Pinpoint the cell where the given text exists, returning its (x, y) midpoint coordinate. 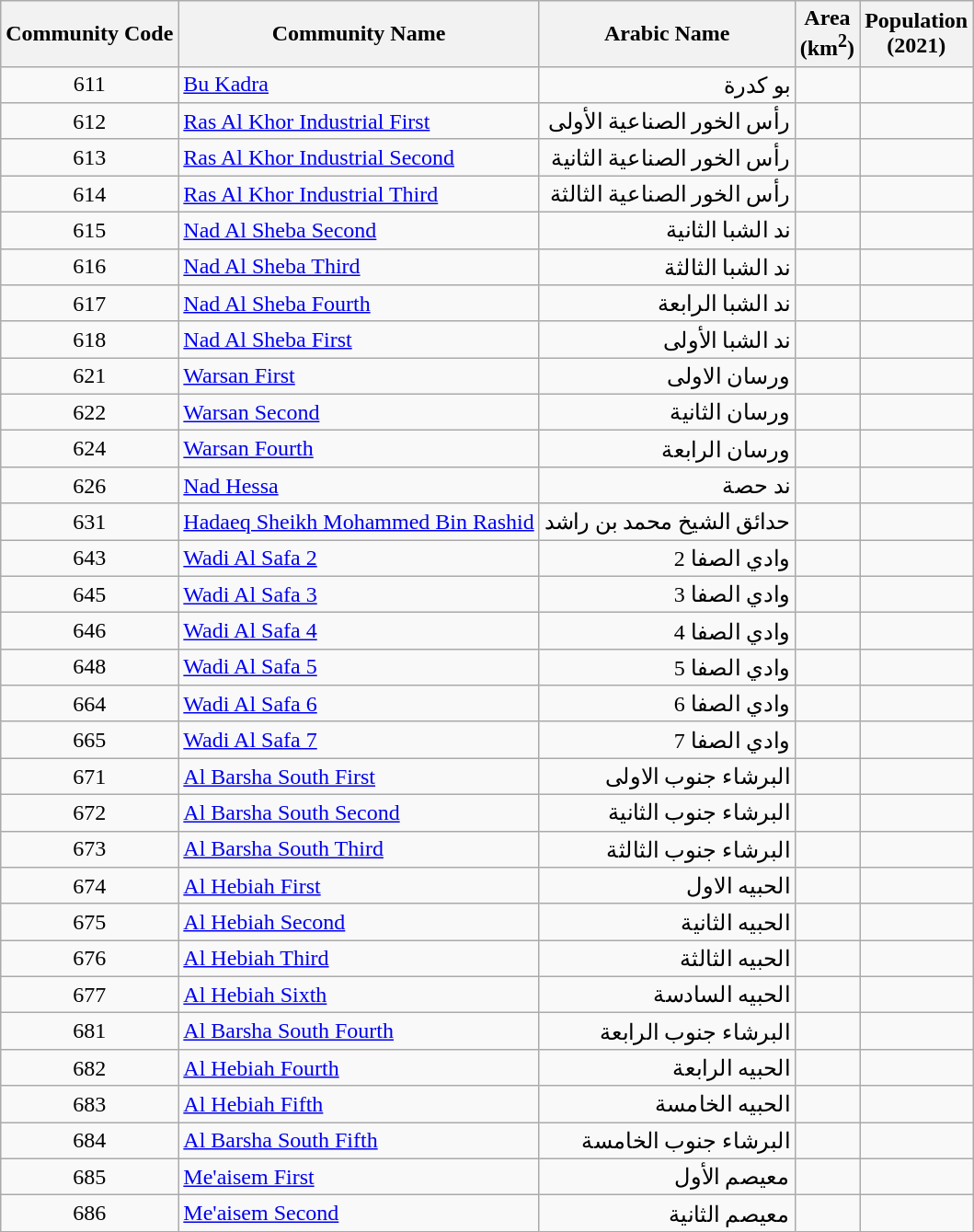
611 (90, 85)
رأس الخور الصناعية الثالثة (667, 194)
685 (90, 1177)
الحبيه الاول (667, 886)
631 (90, 522)
Ras Al Khor Industrial Second (359, 157)
671 (90, 777)
613 (90, 157)
ند الشبا الرابعة (667, 304)
الحبيه الرابعة (667, 1067)
Al Hebiah Sixth (359, 995)
677 (90, 995)
ند الشبا الأولى (667, 340)
ورسان الاولى (667, 376)
626 (90, 485)
Nad Al Sheba First (359, 340)
684 (90, 1141)
686 (90, 1214)
Warsan Fourth (359, 449)
Wadi Al Safa 4 (359, 631)
ورسان الثانية (667, 412)
Ras Al Khor Industrial Third (359, 194)
Wadi Al Safa 3 (359, 594)
Wadi Al Safa 2 (359, 558)
Al Barsha South Fourth (359, 1031)
Me'aisem Second (359, 1214)
624 (90, 449)
Warsan Second (359, 412)
672 (90, 813)
675 (90, 922)
674 (90, 886)
بو كدرة (667, 85)
614 (90, 194)
Al Barsha South Third (359, 849)
البرشاء جنوب الثالثة (667, 849)
معيصم الأول (667, 1177)
622 (90, 412)
وادي الصفا 7 (667, 740)
Arabic Name (667, 34)
Al Barsha South First (359, 777)
الحبيه الثانية (667, 922)
Al Hebiah Fifth (359, 1104)
Ras Al Khor Industrial First (359, 121)
وادي الصفا 2 (667, 558)
Community Name (359, 34)
Nad Al Sheba Second (359, 231)
618 (90, 340)
681 (90, 1031)
Al Barsha South Second (359, 813)
665 (90, 740)
612 (90, 121)
الحبيه السادسة (667, 995)
Me'aisem First (359, 1177)
616 (90, 267)
643 (90, 558)
676 (90, 959)
Wadi Al Safa 7 (359, 740)
Community Code (90, 34)
Al Hebiah Third (359, 959)
الحبيه الثالثة (667, 959)
البرشاء جنوب الثانية (667, 813)
رأس الخور الصناعية الثانية (667, 157)
معيصم الثانية (667, 1214)
ند الشبا الثانية (667, 231)
Nad Al Sheba Third (359, 267)
615 (90, 231)
البرشاء جنوب الرابعة (667, 1031)
الحبيه الخامسة (667, 1104)
ورسان الرابعة (667, 449)
Area(km2) (827, 34)
رأس الخور الصناعية الأولى (667, 121)
Warsan First (359, 376)
وادي الصفا 5 (667, 667)
682 (90, 1067)
683 (90, 1104)
ند الشبا الثالثة (667, 267)
664 (90, 704)
Wadi Al Safa 5 (359, 667)
Nad Hessa (359, 485)
673 (90, 849)
وادي الصفا 6 (667, 704)
البرشاء جنوب الخامسة (667, 1141)
وادي الصفا 3 (667, 594)
Al Barsha South Fifth (359, 1141)
621 (90, 376)
646 (90, 631)
Al Hebiah Second (359, 922)
حدائق الشيخ محمد بن راشد (667, 522)
648 (90, 667)
Bu Kadra (359, 85)
Al Hebiah First (359, 886)
Nad Al Sheba Fourth (359, 304)
617 (90, 304)
ند حصة (667, 485)
وادي الصفا 4 (667, 631)
Hadaeq Sheikh Mohammed Bin Rashid (359, 522)
Population(2021) (916, 34)
البرشاء جنوب الاولى (667, 777)
645 (90, 594)
Wadi Al Safa 6 (359, 704)
Al Hebiah Fourth (359, 1067)
